From the cell containing the given text, extract its center point as [x, y] coordinate. 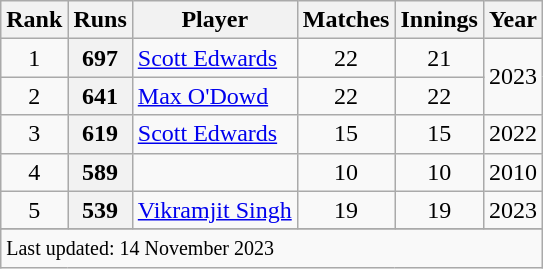
589 [100, 172]
5 [34, 210]
4 [34, 172]
Innings [439, 20]
21 [439, 58]
2010 [512, 172]
3 [34, 134]
539 [100, 210]
Runs [100, 20]
Rank [34, 20]
1 [34, 58]
2022 [512, 134]
619 [100, 134]
Last updated: 14 November 2023 [272, 248]
641 [100, 96]
Year [512, 20]
Vikramjit Singh [214, 210]
Matches [346, 20]
Player [214, 20]
Max O'Dowd [214, 96]
697 [100, 58]
2 [34, 96]
